Provide the (x, y) coordinate of the cell's center where the given text is located.  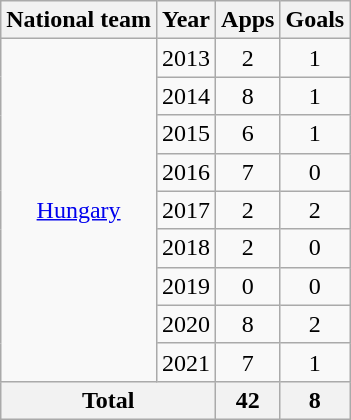
2013 (186, 58)
Hungary (79, 210)
2016 (186, 172)
2020 (186, 324)
2014 (186, 96)
2018 (186, 248)
Goals (315, 20)
2015 (186, 134)
Total (108, 400)
Year (186, 20)
6 (248, 134)
42 (248, 400)
2019 (186, 286)
2017 (186, 210)
Apps (248, 20)
2021 (186, 362)
National team (79, 20)
